For the text-containing cell, return its midpoint in (X, Y) coordinate format. 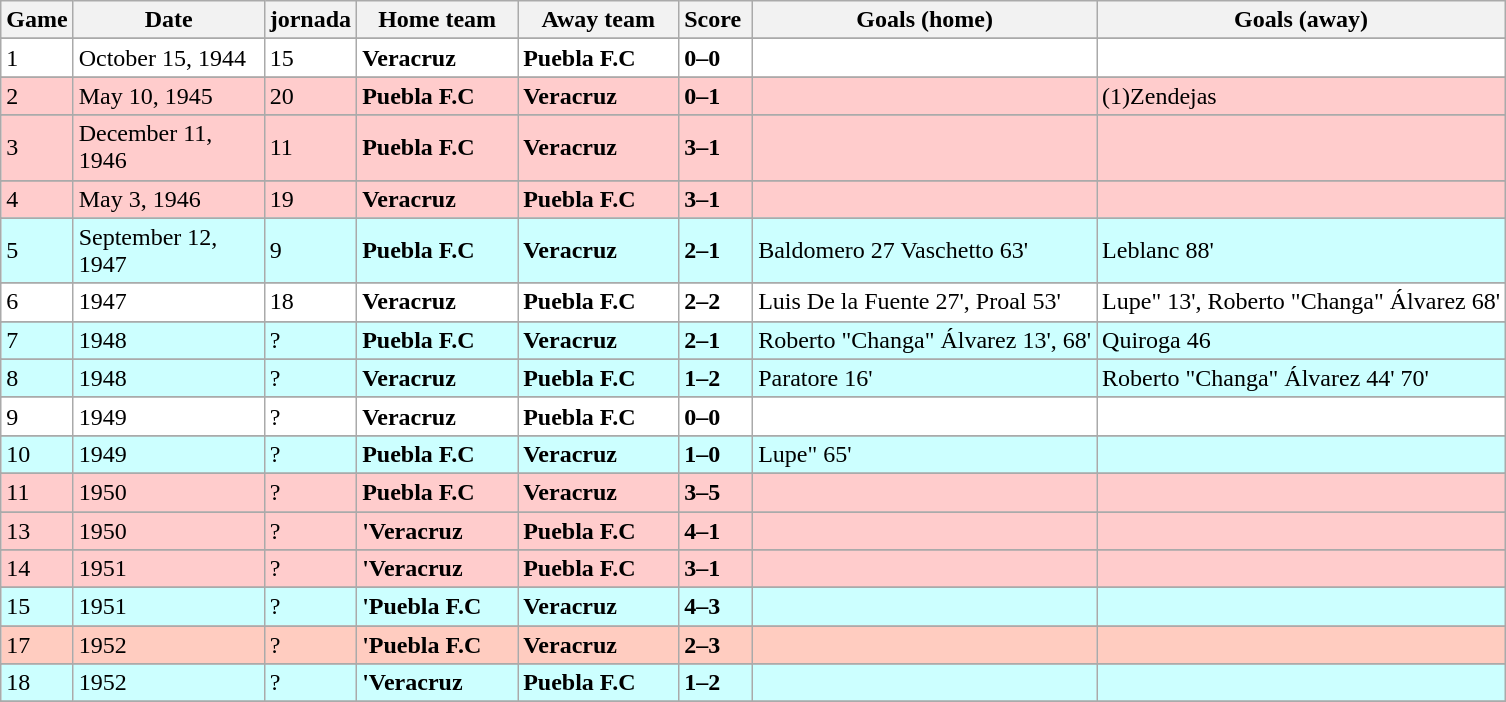
May 3, 1946 (168, 199)
3–5 (716, 492)
4–1 (716, 531)
(1)Zendejas (1302, 96)
20 (310, 96)
2 (37, 96)
2–3 (716, 645)
Luis De la Fuente 27', Proal 53' (925, 302)
Game (37, 20)
Leblanc 88' (1302, 250)
Lupe" 13', Roberto "Changa" Álvarez 68' (1302, 302)
1–0 (716, 454)
Roberto "Changa" Álvarez 13', 68' (925, 340)
Baldomero 27 Vaschetto 63' (925, 250)
4–3 (716, 607)
Lupe" 65' (925, 454)
May 10, 1945 (168, 96)
Date (168, 20)
0–1 (716, 96)
October 15, 1944 (168, 58)
4 (37, 199)
5 (37, 250)
jornada (310, 20)
Roberto "Changa" Álvarez 44' 70' (1302, 378)
3 (37, 148)
Quiroga 46 (1302, 340)
2–2 (716, 302)
Goals (away) (1302, 20)
1947 (168, 302)
1 (37, 58)
September 12, 1947 (168, 250)
Home team (438, 20)
6 (37, 302)
Score (716, 20)
13 (37, 531)
Away team (598, 20)
Paratore 16' (925, 378)
10 (37, 454)
December 11, 1946 (168, 148)
Goals (home) (925, 20)
7 (37, 340)
8 (37, 378)
14 (37, 569)
17 (37, 645)
19 (310, 199)
